From the cell containing the given text, extract its center point as [X, Y] coordinate. 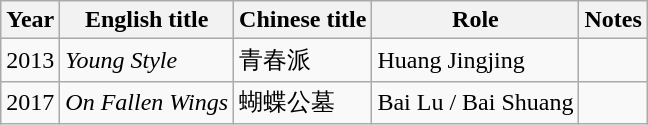
Year [30, 20]
2013 [30, 60]
2017 [30, 102]
Bai Lu / Bai Shuang [476, 102]
Chinese title [303, 20]
Young Style [147, 60]
Huang Jingjing [476, 60]
English title [147, 20]
蝴蝶公墓 [303, 102]
On Fallen Wings [147, 102]
Role [476, 20]
Notes [613, 20]
青春派 [303, 60]
